Return the (X, Y) coordinate for the center point of the cell that contains the specified text.  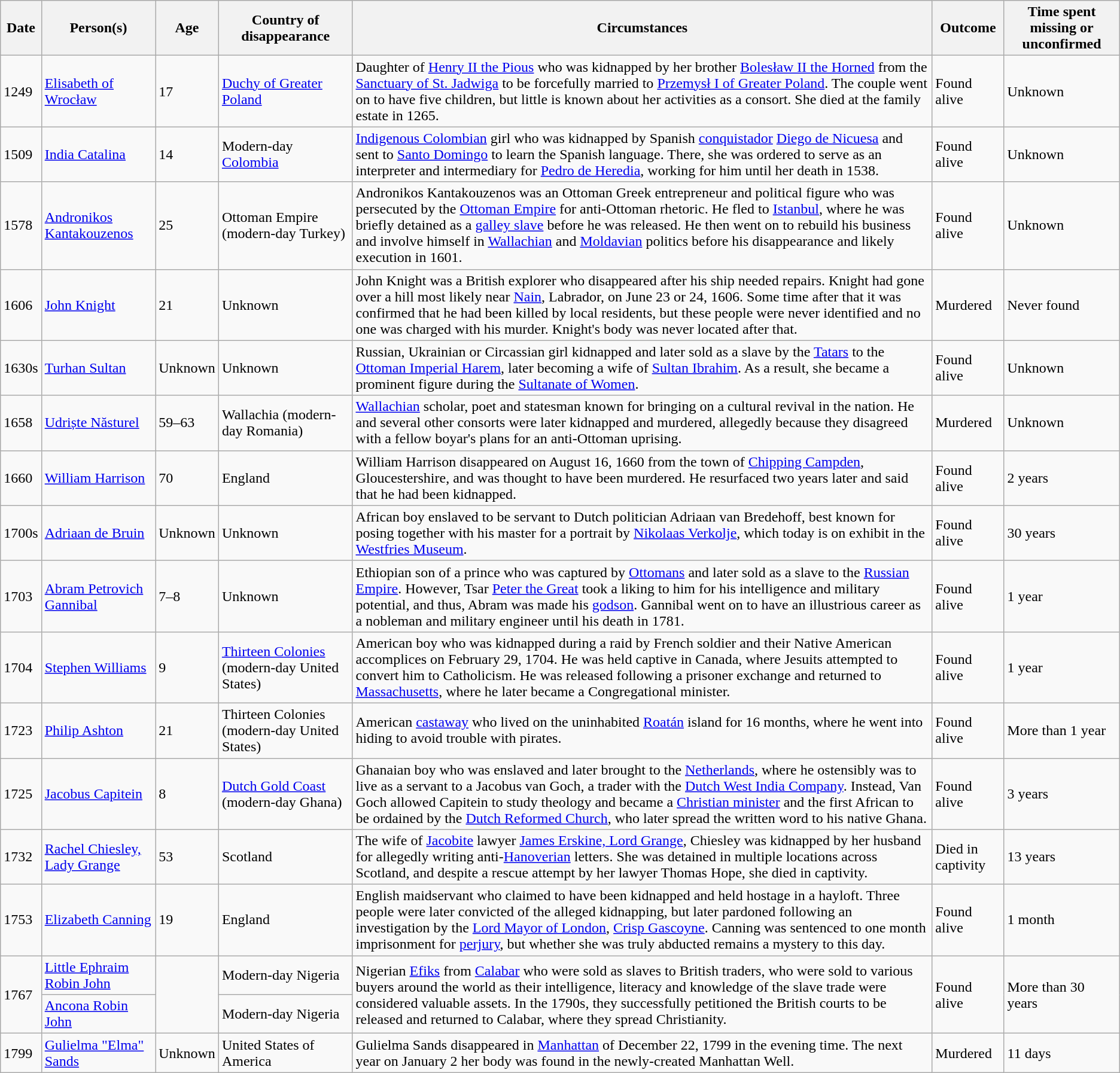
Died in captivity (968, 857)
Outcome (968, 28)
1725 (21, 794)
13 years (1061, 857)
Gulielma "Elma" Sands (98, 1053)
Modern-day Colombia (285, 154)
Jacobus Capitein (98, 794)
Dutch Gold Coast (modern-day Ghana) (285, 794)
Time spent missing or unconfirmed (1061, 28)
2 years (1061, 478)
8 (187, 794)
Country of disappearance (285, 28)
Never found (1061, 305)
American castaway who lived on the uninhabited Roatán island for 16 months, where he went into hiding to avoid trouble with pirates. (643, 730)
14 (187, 154)
1703 (21, 596)
1704 (21, 667)
Turhan Sultan (98, 368)
Elizabeth Canning (98, 920)
1658 (21, 423)
53 (187, 857)
1630s (21, 368)
Date (21, 28)
Stephen Williams (98, 667)
Wallachia (modern-day Romania) (285, 423)
United States of America (285, 1053)
17 (187, 91)
Circumstances (643, 28)
India Catalina (98, 154)
1799 (21, 1053)
1700s (21, 533)
Ottoman Empire (modern-day Turkey) (285, 225)
Udriște Năsturel (98, 423)
1660 (21, 478)
Andronikos Kantakouzenos (98, 225)
William Harrison (98, 478)
3 years (1061, 794)
Age (187, 28)
John Knight (98, 305)
25 (187, 225)
1249 (21, 91)
70 (187, 478)
Ancona Robin John (98, 1014)
1606 (21, 305)
Abram Petrovich Gannibal (98, 596)
More than 30 years (1061, 995)
1732 (21, 857)
1509 (21, 154)
Rachel Chiesley, Lady Grange (98, 857)
7–8 (187, 596)
Little Ephraim Robin John (98, 975)
Scotland (285, 857)
1 month (1061, 920)
Philip Ashton (98, 730)
1767 (21, 995)
9 (187, 667)
19 (187, 920)
Duchy of Greater Poland (285, 91)
1753 (21, 920)
59–63 (187, 423)
Elisabeth of Wrocław (98, 91)
1723 (21, 730)
More than 1 year (1061, 730)
Person(s) (98, 28)
11 days (1061, 1053)
1578 (21, 225)
Adriaan de Bruin (98, 533)
30 years (1061, 533)
